Determine the (x, y) coordinate at the center of the cell enclosing the given text.  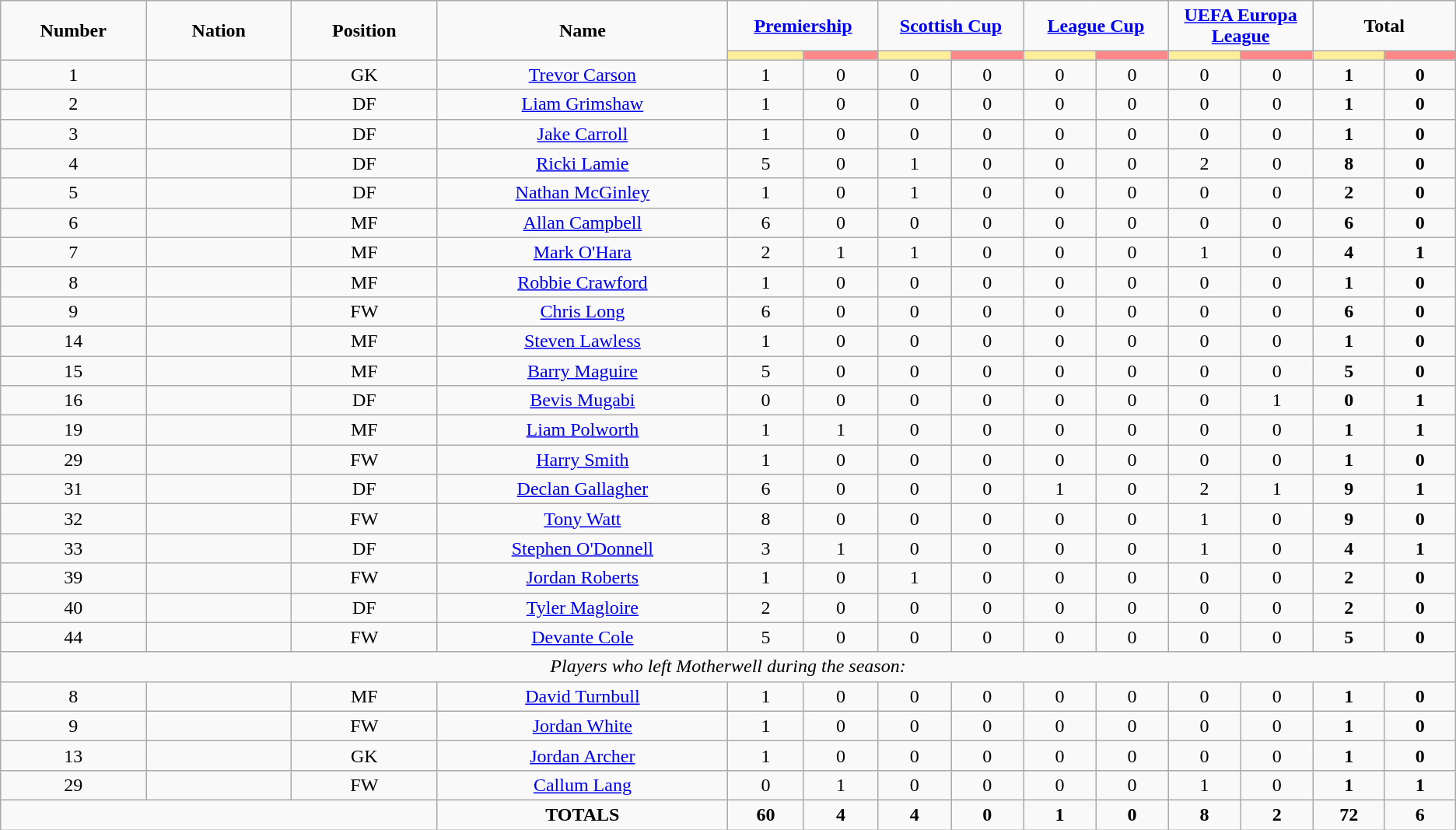
Position (364, 30)
Devante Cole (583, 637)
32 (73, 519)
UEFA Europa League (1241, 26)
Nation (219, 30)
Allan Campbell (583, 222)
Jordan Roberts (583, 578)
Barry Maguire (583, 371)
15 (73, 371)
14 (73, 341)
31 (73, 489)
13 (73, 755)
39 (73, 578)
Mark O'Hara (583, 252)
Number (73, 30)
Jake Carroll (583, 134)
Ricki Lamie (583, 163)
Liam Grimshaw (583, 104)
Name (583, 30)
Premiership (803, 26)
Players who left Motherwell during the season: (728, 667)
Scottish Cup (950, 26)
60 (765, 814)
Harry Smith (583, 460)
Jordan White (583, 726)
Tony Watt (583, 519)
72 (1349, 814)
Tyler Magloire (583, 608)
Chris Long (583, 311)
Stephen O'Donnell (583, 548)
Liam Polworth (583, 430)
Callum Lang (583, 785)
7 (73, 252)
TOTALS (583, 814)
Robbie Crawford (583, 282)
League Cup (1096, 26)
44 (73, 637)
40 (73, 608)
33 (73, 548)
16 (73, 401)
David Turnbull (583, 696)
Bevis Mugabi (583, 401)
Declan Gallagher (583, 489)
Trevor Carson (583, 75)
Nathan McGinley (583, 193)
Jordan Archer (583, 755)
Steven Lawless (583, 341)
Total (1384, 26)
19 (73, 430)
